From the cell containing the given text, extract its center point as [X, Y] coordinate. 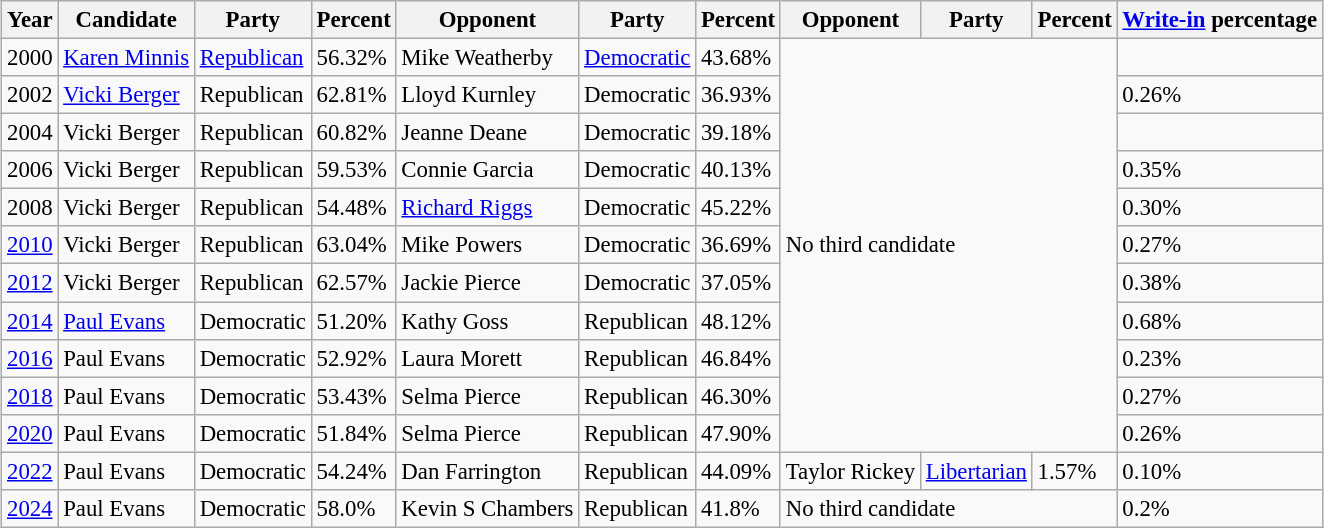
Mike Weatherby [488, 57]
2000 [30, 57]
Mike Powers [488, 245]
51.84% [354, 433]
2004 [30, 133]
62.81% [354, 95]
Kathy Goss [488, 321]
63.04% [354, 245]
Richard Riggs [488, 208]
0.38% [1220, 283]
54.24% [354, 471]
Taylor Rickey [850, 471]
62.57% [354, 283]
0.10% [1220, 471]
1.57% [1074, 471]
39.18% [738, 133]
36.93% [738, 95]
Libertarian [976, 471]
2016 [30, 358]
2024 [30, 508]
Write-in percentage [1220, 20]
46.30% [738, 396]
40.13% [738, 170]
43.68% [738, 57]
46.84% [738, 358]
Laura Morett [488, 358]
54.48% [354, 208]
Jackie Pierce [488, 283]
51.20% [354, 321]
36.69% [738, 245]
2008 [30, 208]
0.23% [1220, 358]
41.8% [738, 508]
2006 [30, 170]
Jeanne Deane [488, 133]
44.09% [738, 471]
Dan Farrington [488, 471]
59.53% [354, 170]
52.92% [354, 358]
2012 [30, 283]
2018 [30, 396]
45.22% [738, 208]
Karen Minnis [126, 57]
48.12% [738, 321]
60.82% [354, 133]
53.43% [354, 396]
2014 [30, 321]
37.05% [738, 283]
2022 [30, 471]
Year [30, 20]
Lloyd Kurnley [488, 95]
2010 [30, 245]
56.32% [354, 57]
Candidate [126, 20]
Connie Garcia [488, 170]
0.2% [1220, 508]
0.30% [1220, 208]
0.35% [1220, 170]
47.90% [738, 433]
0.68% [1220, 321]
2020 [30, 433]
58.0% [354, 508]
Kevin S Chambers [488, 508]
2002 [30, 95]
